Extract the [x, y] coordinate from the center of the cell holding the provided text.  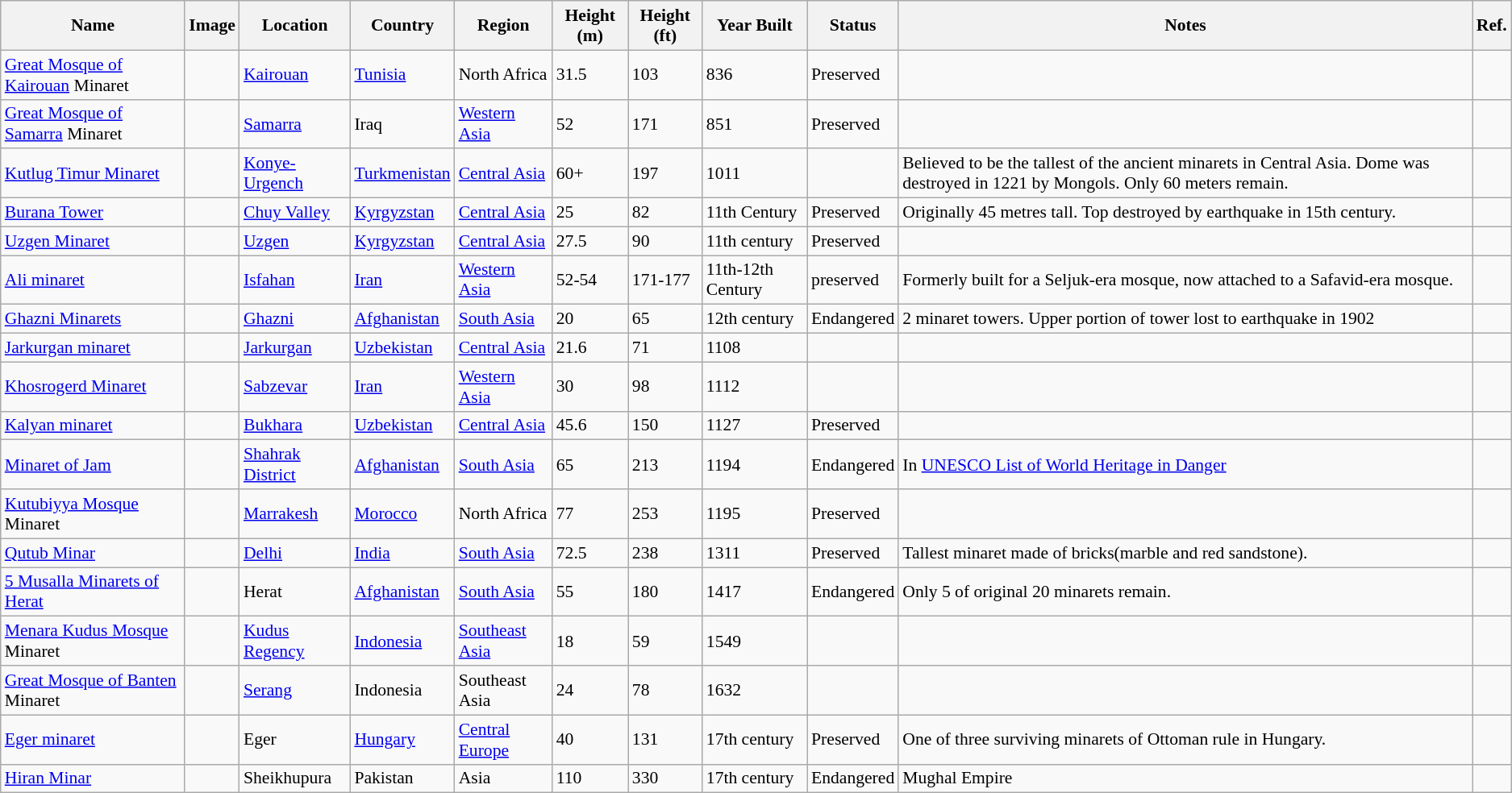
Uzgen Minaret [94, 241]
1011 [755, 174]
12th century [755, 319]
77 [590, 514]
213 [665, 464]
Eger [295, 740]
Height (ft) [665, 26]
1127 [755, 426]
59 [665, 641]
11th Century [755, 213]
Great Mosque of Banten Minaret [94, 690]
60+ [590, 174]
55 [590, 592]
21.6 [590, 348]
Serang [295, 690]
171 [665, 124]
27.5 [590, 241]
Ghazni [295, 319]
18 [590, 641]
11th-12th Century [755, 280]
Only 5 of original 20 minarets remain. [1185, 592]
11th century [755, 241]
1417 [755, 592]
Asia [503, 778]
Kalyan minaret [94, 426]
Jarkurgan [295, 348]
Ref. [1492, 26]
Burana Tower [94, 213]
Formerly built for a Seljuk-era mosque, now attached to a Safavid-era mosque. [1185, 280]
Khosrogerd Minaret [94, 387]
Year Built [755, 26]
72.5 [590, 553]
2 minaret towers. Upper portion of tower lost to earthquake in 1902 [1185, 319]
110 [590, 778]
330 [665, 778]
Jarkurgan minaret [94, 348]
52-54 [590, 280]
1112 [755, 387]
Tallest minaret made of bricks(marble and red sandstone). [1185, 553]
82 [665, 213]
Delhi [295, 553]
Kutlug Timur Minaret [94, 174]
Ghazni Minarets [94, 319]
Eger minaret [94, 740]
150 [665, 426]
Great Mosque of Samarra Minaret [94, 124]
Mughal Empire [1185, 778]
Name [94, 26]
103 [665, 74]
1549 [755, 641]
Hungary [402, 740]
Sheikhupura [295, 778]
Great Mosque of Kairouan Minaret [94, 74]
98 [665, 387]
90 [665, 241]
Qutub Minar [94, 553]
30 [590, 387]
Tunisia [402, 74]
78 [665, 690]
253 [665, 514]
Minaret of Jam [94, 464]
24 [590, 690]
Bukhara [295, 426]
Konye-Urgench [295, 174]
40 [590, 740]
Central Europe [503, 740]
Isfahan [295, 280]
5 Musalla Minarets of Herat [94, 592]
India [402, 553]
Kairouan [295, 74]
Notes [1185, 26]
131 [665, 740]
Chuy Valley [295, 213]
One of three surviving minarets of Ottoman rule in Hungary. [1185, 740]
1194 [755, 464]
1195 [755, 514]
197 [665, 174]
Pakistan [402, 778]
Originally 45 metres tall. Top destroyed by earthquake in 15th century. [1185, 213]
Believed to be the tallest of the ancient minarets in Central Asia. Dome was destroyed in 1221 by Mongols. Only 60 meters remain. [1185, 174]
In UNESCO List of World Heritage in Danger [1185, 464]
1108 [755, 348]
45.6 [590, 426]
Hiran Minar [94, 778]
Status [853, 26]
71 [665, 348]
Samarra [295, 124]
Sabzevar [295, 387]
Iraq [402, 124]
851 [755, 124]
25 [590, 213]
preserved [853, 280]
180 [665, 592]
Uzgen [295, 241]
20 [590, 319]
836 [755, 74]
Morocco [402, 514]
Country [402, 26]
Image [212, 26]
1311 [755, 553]
52 [590, 124]
Kutubiyya Mosque Minaret [94, 514]
Marrakesh [295, 514]
31.5 [590, 74]
Region [503, 26]
Height (m) [590, 26]
238 [665, 553]
Herat [295, 592]
Location [295, 26]
Menara Kudus Mosque Minaret [94, 641]
Shahrak District [295, 464]
Turkmenistan [402, 174]
1632 [755, 690]
Ali minaret [94, 280]
171-177 [665, 280]
Kudus Regency [295, 641]
